Locate the cell with the specified text and output its (X, Y) center coordinate. 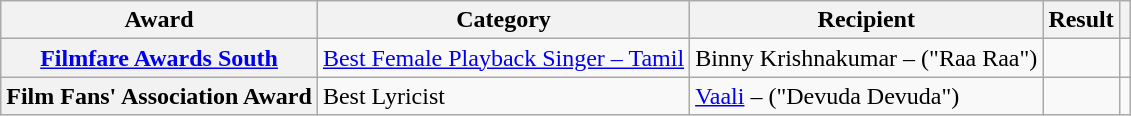
Film Fans' Association Award (160, 96)
Best Female Playback Singer – Tamil (503, 58)
Recipient (866, 20)
Binny Krishnakumar – ("Raa Raa") (866, 58)
Filmfare Awards South (160, 58)
Result (1081, 20)
Category (503, 20)
Vaali – ("Devuda Devuda") (866, 96)
Best Lyricist (503, 96)
Award (160, 20)
